Scan for the cell matching the given text and deliver its [X, Y] coordinate at center. 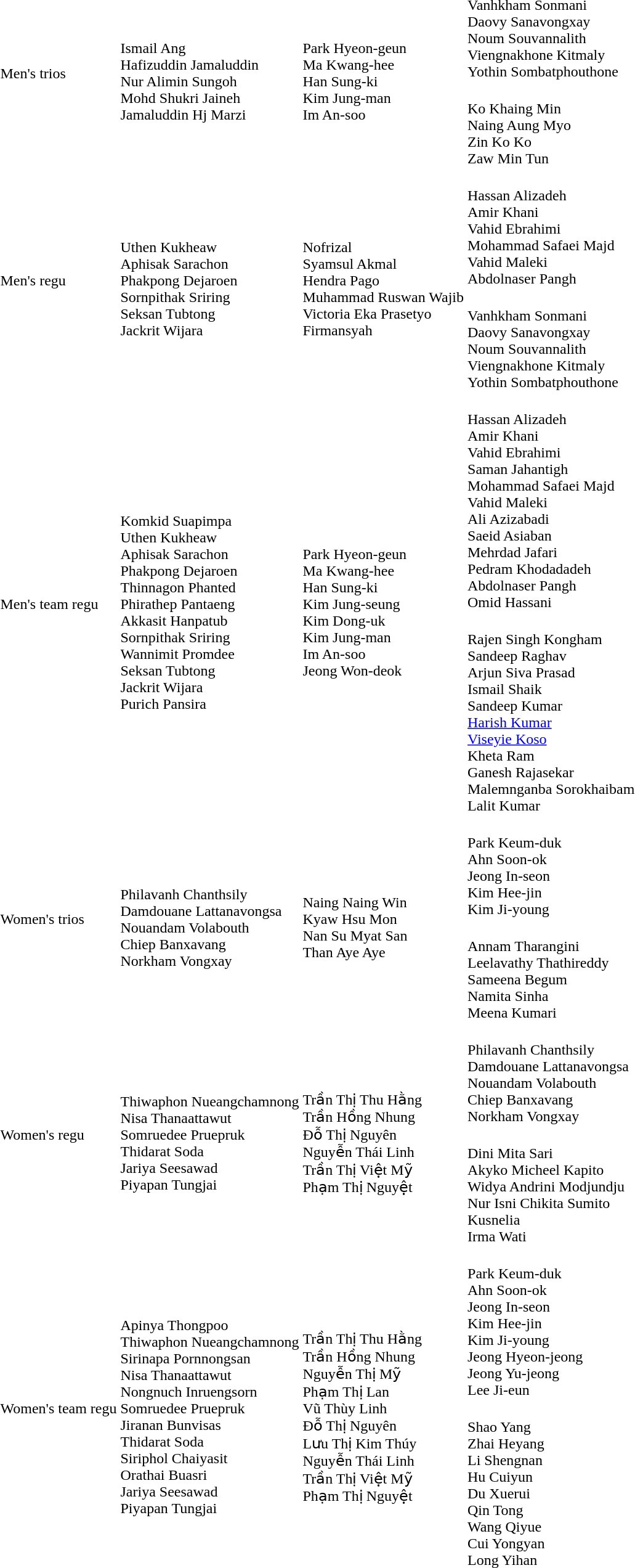
Thiwaphon NueangchamnongNisa ThanaattawutSomruedee PrueprukThidarat SodaJariya SeesawadPiyapan Tungjai [209, 1135]
Park Hyeon-geunMa Kwang-heeHan Sung-kiKim Jung-seungKim Dong-ukKim Jung-manIm An-sooJeong Won-deok [383, 604]
Naing Naing WinKyaw Hsu MonNan Su Myat SanThan Aye Aye [383, 920]
NofrizalSyamsul AkmalHendra PagoMuhammad Ruswan WajibVictoria Eka PrasetyoFirmansyah [383, 280]
Uthen KukheawAphisak SarachonPhakpong DejaroenSornpithak SriringSeksan TubtongJackrit Wijara [209, 280]
Philavanh ChanthsilyDamdouane LattanavongsaNouandam VolabouthChiep BanxavangNorkham Vongxay [209, 920]
Trần Thị Thu HằngTrần Hồng NhungĐỗ Thị NguyênNguyễn Thái LinhTrần Thị Việt MỹPhạm Thị Nguyệt [383, 1135]
